Search for the cell housing the specified text and yield its [X, Y] center coordinate. 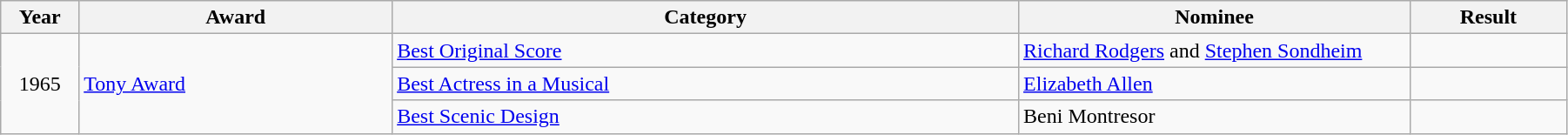
Best Scenic Design [706, 117]
Year [40, 17]
Elizabeth Allen [1215, 84]
Best Original Score [706, 51]
Best Actress in a Musical [706, 84]
Award [236, 17]
Result [1488, 17]
Richard Rodgers and Stephen Sondheim [1215, 51]
1965 [40, 84]
Tony Award [236, 84]
Nominee [1215, 17]
Beni Montresor [1215, 117]
Category [706, 17]
